Provide the (x, y) coordinate of the cell's center where the given text is located.  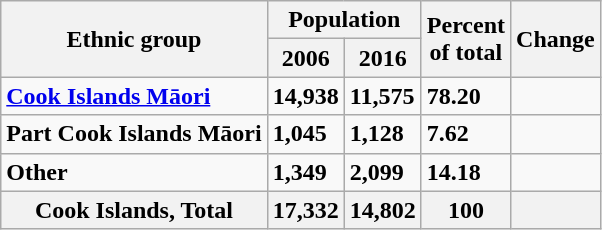
Cook Islands Māori (134, 96)
Change (556, 39)
14.18 (466, 172)
1,045 (306, 134)
2,099 (382, 172)
17,332 (306, 210)
Percentof total (466, 39)
Other (134, 172)
Cook Islands, Total (134, 210)
Ethnic group (134, 39)
100 (466, 210)
1,128 (382, 134)
2016 (382, 58)
1,349 (306, 172)
Part Cook Islands Māori (134, 134)
14,938 (306, 96)
14,802 (382, 210)
78.20 (466, 96)
11,575 (382, 96)
2006 (306, 58)
7.62 (466, 134)
Population (344, 20)
